For the text-containing cell, return its midpoint in (X, Y) coordinate format. 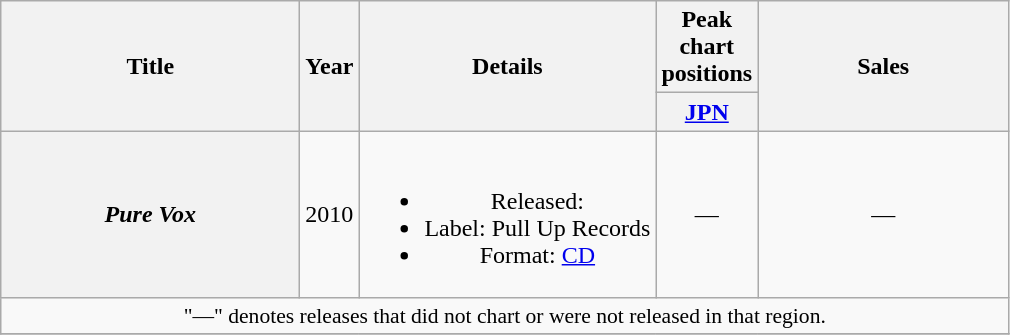
Year (330, 66)
2010 (330, 214)
Pure Vox (150, 214)
Sales (884, 66)
Details (508, 66)
Title (150, 66)
"—" denotes releases that did not chart or were not released in that region. (505, 316)
Peak chart positions (707, 47)
JPN (707, 112)
Released: Label: Pull Up RecordsFormat: CD (508, 214)
